Find where the given text appears and provide that cell's center as [x, y] coordinate. 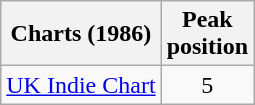
Peakposition [207, 34]
UK Indie Chart [81, 85]
5 [207, 85]
Charts (1986) [81, 34]
